Output the [X, Y] coordinate of the center of the cell containing the given text.  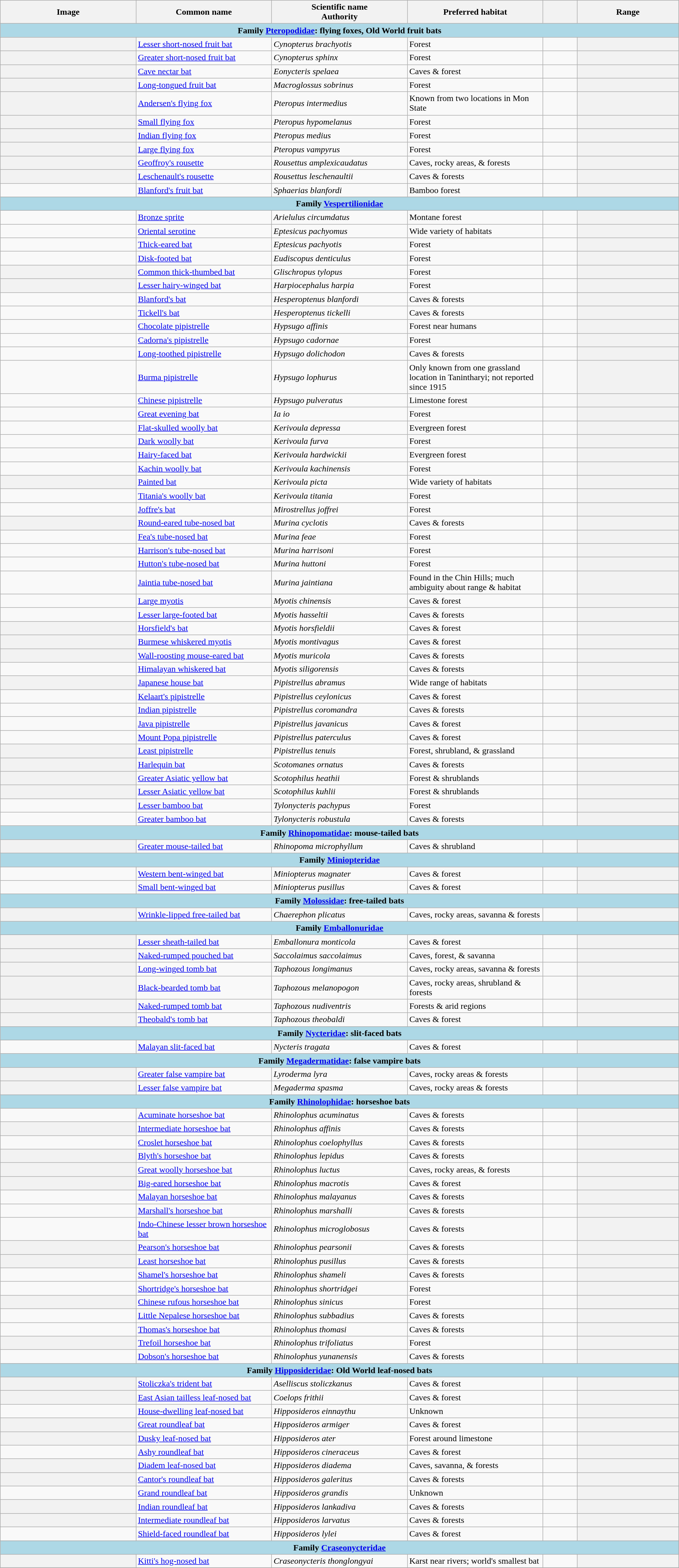
Grand roundleaf bat [204, 1493]
Pipistrellus javanicus [339, 724]
Myotis chinensis [339, 601]
Hypsugo pulveratus [339, 400]
Rhinolophus luctus [339, 1170]
Greater bamboo bat [204, 819]
Malayan slit-faced bat [204, 1047]
Image [68, 12]
Andersen's flying fox [204, 103]
Long-toothed pipistrelle [204, 354]
Glischropus tylopus [339, 272]
Horsfield's bat [204, 628]
Lesser sheath-tailed bat [204, 942]
Aselliscus stoliczkanus [339, 1384]
Rhinolophus sinicus [339, 1302]
Dusky leaf-nosed bat [204, 1438]
Miniopterus pusillus [339, 887]
Preferred habitat [475, 12]
Forests & arid regions [475, 1006]
Kelaart's pipistrelle [204, 696]
Rhinolophus thomasi [339, 1329]
Japanese house bat [204, 683]
Tylonycteris robustula [339, 819]
Coelops frithii [339, 1397]
Rhinolophus pearsonii [339, 1247]
Megaderma spasma [339, 1088]
Dobson's horseshoe bat [204, 1357]
Hipposideros diadema [339, 1466]
Chocolate pipistrelle [204, 326]
Rousettus leschenaultii [339, 176]
Rhinolophus coelophyllus [339, 1142]
Least horseshoe bat [204, 1261]
Leschenault's rousette [204, 176]
Myotis siligorensis [339, 669]
Taphozous nudiventris [339, 1006]
Rhinolophus shortridgei [339, 1288]
Chinese pipistrelle [204, 400]
Jaintia tube-nosed bat [204, 582]
Myotis horsfieldii [339, 628]
Rhinolophus trifoliatus [339, 1343]
Caves, rocky areas, shrubland & forests [475, 987]
Macroglossus sobrinus [339, 85]
Ashy roundleaf bat [204, 1452]
Taphozous theobaldi [339, 1020]
Indian pipistrelle [204, 710]
Wall-roosting mouse-eared bat [204, 655]
Range [628, 12]
Rhinolophus marshalli [339, 1210]
Western bent-winged bat [204, 874]
Murina harrisoni [339, 550]
Murina jaintiana [339, 582]
Forest, shrubland, & grassland [475, 751]
Family Miniopteridae [339, 860]
Rhinolophus acuminatus [339, 1115]
Thick-eared bat [204, 245]
Mirostrellus joffrei [339, 509]
Small flying fox [204, 122]
Pipistrellus paterculus [339, 737]
Large flying fox [204, 149]
Family Rhinopomatidae: mouse-tailed bats [339, 833]
Malayan horseshoe bat [204, 1197]
Great woolly horseshoe bat [204, 1170]
Indian flying fox [204, 135]
Croslet horseshoe bat [204, 1142]
Family Nycteridae: slit-faced bats [339, 1033]
Rhinolophus microglobosus [339, 1229]
Hypsugo lophurus [339, 377]
Blanford's fruit bat [204, 190]
Big-eared horseshoe bat [204, 1183]
Hesperoptenus tickelli [339, 313]
Greater mouse-tailed bat [204, 846]
Harlequin bat [204, 764]
Sphaerias blanfordi [339, 190]
Mount Popa pipistrelle [204, 737]
Large myotis [204, 601]
Hipposideros ater [339, 1438]
Kerivoula depressa [339, 427]
Hipposideros lylei [339, 1534]
Geoffroy's rousette [204, 163]
Blyth's horseshoe bat [204, 1156]
Hipposideros lankadiva [339, 1506]
Intermediate roundleaf bat [204, 1520]
Least pipistrelle [204, 751]
Marshall's horseshoe bat [204, 1210]
Dark woolly bat [204, 441]
Great evening bat [204, 414]
Only known from one grassland location in Tanintharyi; not reported since 1915 [475, 377]
Chinese rufous horseshoe bat [204, 1302]
Fea's tube-nosed bat [204, 537]
Long-tongued fruit bat [204, 85]
Cantor's roundleaf bat [204, 1479]
Scotophilus heathii [339, 778]
Theobald's tomb bat [204, 1020]
Bronze sprite [204, 217]
Rhinolophus subbadius [339, 1315]
Family Rhinolophidae: horseshoe bats [339, 1102]
Stoliczka's trident bat [204, 1384]
Tylonycteris pachypus [339, 805]
Disk-footed bat [204, 258]
Myotis muricola [339, 655]
Rousettus amplexicaudatus [339, 163]
Family Megadermatidae: false vampire bats [339, 1060]
Round-eared tube-nosed bat [204, 523]
Eonycteris spelaea [339, 71]
Little Nepalese horseshoe bat [204, 1315]
Hypsugo cadornae [339, 340]
Pteropus vampyrus [339, 149]
Painted bat [204, 482]
Hipposideros cineraceus [339, 1452]
Hairy-faced bat [204, 455]
Eptesicus pachyotis [339, 245]
Lesser hairy-winged bat [204, 286]
Rhinolophus pusillus [339, 1261]
Shamel's horseshoe bat [204, 1275]
Shortridge's horseshoe bat [204, 1288]
Scientific nameAuthority [339, 12]
Murina feae [339, 537]
Himalayan whiskered bat [204, 669]
Pipistrellus coromandra [339, 710]
Miniopterus magnater [339, 874]
Pteropus hypomelanus [339, 122]
Kitti's hog-nosed bat [204, 1561]
Taphozous melanopogon [339, 987]
Kerivoula titania [339, 496]
Kachin woolly bat [204, 469]
Hipposideros galeritus [339, 1479]
House-dwelling leaf-nosed bat [204, 1411]
Blanford's bat [204, 299]
Emballonura monticola [339, 942]
Pteropus medius [339, 135]
Saccolaimus saccolaimus [339, 955]
Wide range of habitats [475, 683]
Lesser false vampire bat [204, 1088]
Hesperoptenus blanfordi [339, 299]
Bamboo forest [475, 190]
Tickell's bat [204, 313]
Titania's woolly bat [204, 496]
Cave nectar bat [204, 71]
Shield-faced roundleaf bat [204, 1534]
Hipposideros armiger [339, 1425]
Lesser Asiatic yellow bat [204, 792]
Scotophilus kuhlii [339, 792]
Caves & shrubland [475, 846]
Nycteris tragata [339, 1047]
Cynopterus sphinx [339, 58]
Common name [204, 12]
Family Vespertilionidae [339, 204]
Pteropus intermedius [339, 103]
Hypsugo dolichodon [339, 354]
Kerivoula picta [339, 482]
Small bent-winged bat [204, 887]
Diadem leaf-nosed bat [204, 1466]
Rhinolophus yunanensis [339, 1357]
Lyroderma lyra [339, 1074]
Lesser short-nosed fruit bat [204, 44]
Kerivoula hardwickii [339, 455]
Myotis montivagus [339, 642]
East Asian tailless leaf-nosed bat [204, 1397]
Harpiocephalus harpia [339, 286]
Limestone forest [475, 400]
Hipposideros larvatus [339, 1520]
Kerivoula kachinensis [339, 469]
Lesser bamboo bat [204, 805]
Pipistrellus abramus [339, 683]
Scotomanes ornatus [339, 764]
Lesser large-footed bat [204, 614]
Intermediate horseshoe bat [204, 1129]
Cadorna's pipistrelle [204, 340]
Rhinolophus lepidus [339, 1156]
Rhinolophus malayanus [339, 1197]
Rhinolophus macrotis [339, 1183]
Eudiscopus denticulus [339, 258]
Known from two locations in Mon State [475, 103]
Family Molossidae: free-tailed bats [339, 901]
Family Hipposideridae: Old World leaf-nosed bats [339, 1370]
Hypsugo affinis [339, 326]
Myotis hasseltii [339, 614]
Family Craseonycteridae [339, 1547]
Java pipistrelle [204, 724]
Rhinopoma microphyllum [339, 846]
Common thick-thumbed bat [204, 272]
Cynopterus brachyotis [339, 44]
Ia io [339, 414]
Hipposideros grandis [339, 1493]
Rhinolophus shameli [339, 1275]
Acuminate horseshoe bat [204, 1115]
Caves, savanna, & forests [475, 1466]
Indian roundleaf bat [204, 1506]
Burmese whiskered myotis [204, 642]
Karst near rivers; world's smallest bat [475, 1561]
Family Pteropodidae: flying foxes, Old World fruit bats [339, 30]
Black-bearded tomb bat [204, 987]
Rhinolophus affinis [339, 1129]
Hutton's tube-nosed bat [204, 564]
Forest near humans [475, 326]
Oriental serotine [204, 231]
Naked-rumped tomb bat [204, 1006]
Greater false vampire bat [204, 1074]
Craseonycteris thonglongyai [339, 1561]
Murina huttoni [339, 564]
Greater Asiatic yellow bat [204, 778]
Long-winged tomb bat [204, 969]
Pipistrellus ceylonicus [339, 696]
Burma pipistrelle [204, 377]
Thomas's horseshoe bat [204, 1329]
Montane forest [475, 217]
Greater short-nosed fruit bat [204, 58]
Chaerephon plicatus [339, 915]
Joffre's bat [204, 509]
Harrison's tube-nosed bat [204, 550]
Pearson's horseshoe bat [204, 1247]
Indo-Chinese lesser brown horseshoe bat [204, 1229]
Naked-rumped pouched bat [204, 955]
Arielulus circumdatus [339, 217]
Pipistrellus tenuis [339, 751]
Family Emballonuridae [339, 928]
Murina cyclotis [339, 523]
Forest around limestone [475, 1438]
Taphozous longimanus [339, 969]
Hipposideros einnaythu [339, 1411]
Great roundleaf bat [204, 1425]
Flat-skulled woolly bat [204, 427]
Eptesicus pachyomus [339, 231]
Kerivoula furva [339, 441]
Caves, forest, & savanna [475, 955]
Found in the Chin Hills; much ambiguity about range & habitat [475, 582]
Wrinkle-lipped free-tailed bat [204, 915]
Trefoil horseshoe bat [204, 1343]
